Locate the cell with the specified text and output its [X, Y] center coordinate. 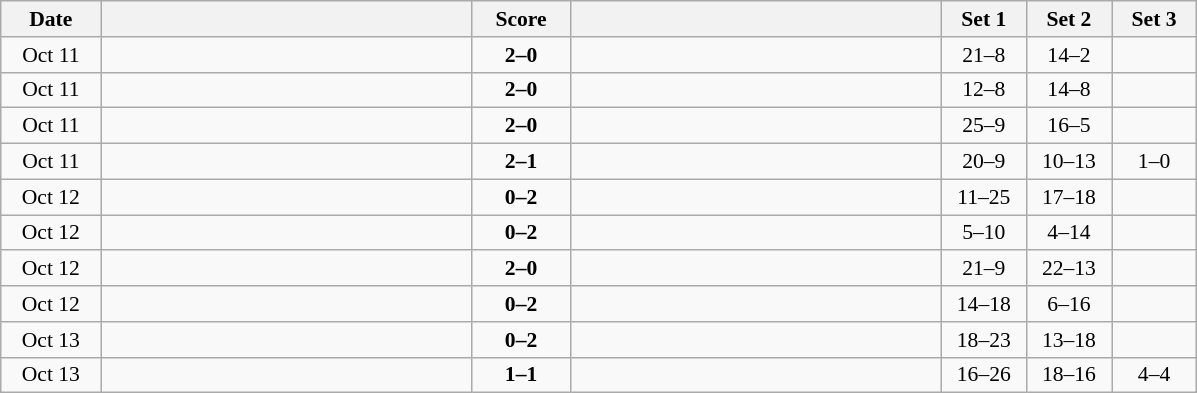
20–9 [984, 162]
Score [521, 19]
4–4 [1154, 375]
14–8 [1068, 90]
22–13 [1068, 269]
11–25 [984, 197]
16–26 [984, 375]
18–23 [984, 340]
1–0 [1154, 162]
12–8 [984, 90]
1–1 [521, 375]
Set 2 [1068, 19]
17–18 [1068, 197]
18–16 [1068, 375]
Set 1 [984, 19]
21–8 [984, 55]
25–9 [984, 126]
10–13 [1068, 162]
6–16 [1068, 304]
5–10 [984, 233]
14–2 [1068, 55]
13–18 [1068, 340]
Date [51, 19]
2–1 [521, 162]
21–9 [984, 269]
4–14 [1068, 233]
14–18 [984, 304]
Set 3 [1154, 19]
16–5 [1068, 126]
